Return the (X, Y) coordinate for the center point of the cell that contains the specified text.  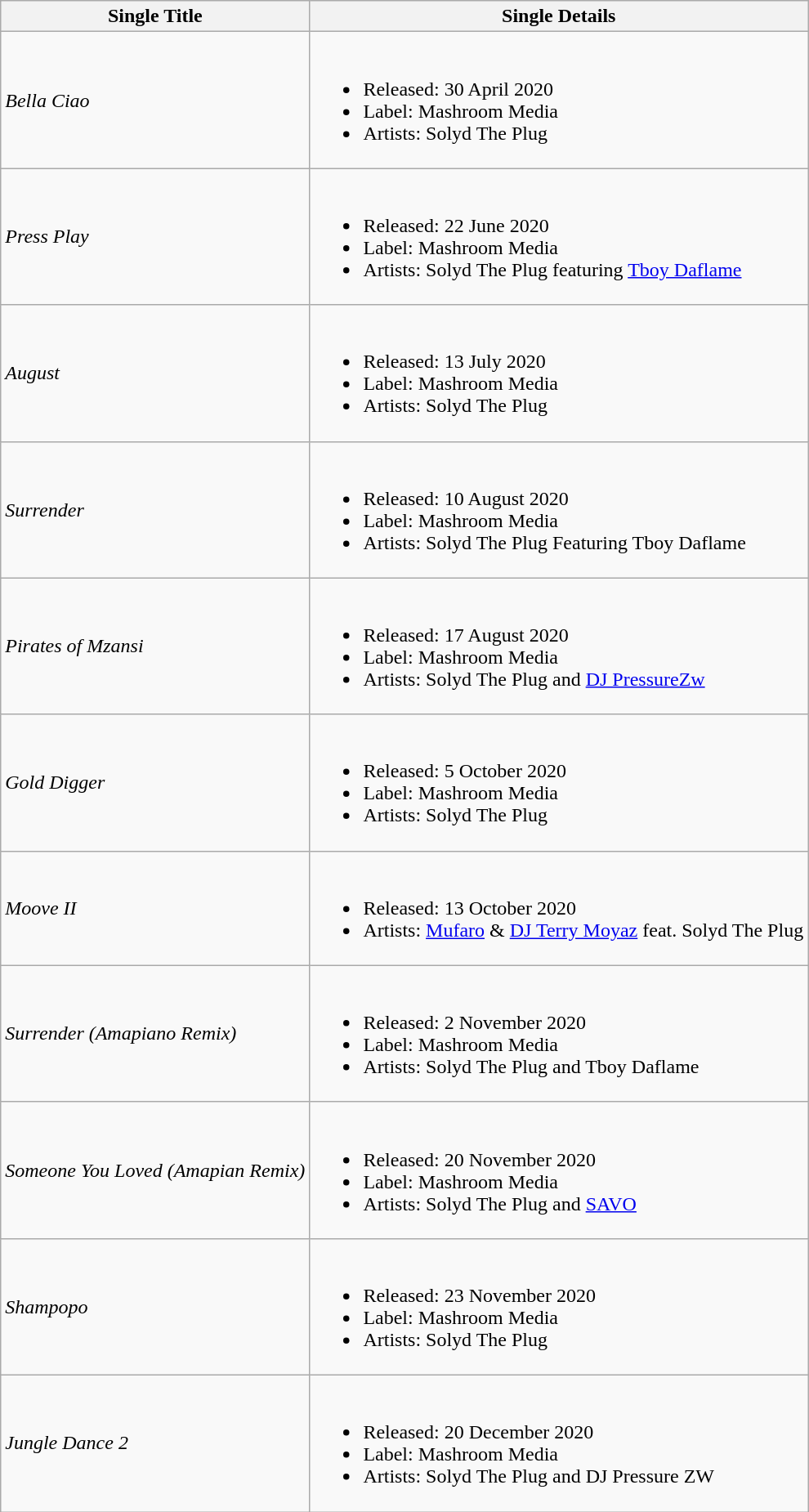
Press Play (155, 237)
Jungle Dance 2 (155, 1443)
Released: 17 August 2020Label: Mashroom MediaArtists: Solyd The Plug and DJ PressureZw (559, 646)
Pirates of Mzansi (155, 646)
Bella Ciao (155, 100)
Released: 2 November 2020Label: Mashroom MediaArtists: Solyd The Plug and Tboy Daflame (559, 1033)
Released: 20 November 2020Label: Mashroom MediaArtists: Solyd The Plug and SAVO (559, 1170)
Single Title (155, 16)
Released: 13 October 2020Artists: Mufaro & DJ Terry Moyaz feat. Solyd The Plug (559, 908)
Released: 13 July 2020Label: Mashroom MediaArtists: Solyd The Plug (559, 373)
Moove II (155, 908)
Released: 23 November 2020Label: Mashroom MediaArtists: Solyd The Plug (559, 1306)
Released: 20 December 2020Label: Mashroom MediaArtists: Solyd The Plug and DJ Pressure ZW (559, 1443)
Surrender (Amapiano Remix) (155, 1033)
Single Details (559, 16)
Surrender (155, 510)
Gold Digger (155, 783)
Released: 10 August 2020Label: Mashroom MediaArtists: Solyd The Plug Featuring Tboy Daflame (559, 510)
Shampopo (155, 1306)
Released: 5 October 2020Label: Mashroom MediaArtists: Solyd The Plug (559, 783)
Someone You Loved (Amapian Remix) (155, 1170)
Released: 22 June 2020Label: Mashroom MediaArtists: Solyd The Plug featuring Tboy Daflame (559, 237)
Released: 30 April 2020Label: Mashroom MediaArtists: Solyd The Plug (559, 100)
August (155, 373)
